Pinpoint the cell where the given text exists, returning its [X, Y] midpoint coordinate. 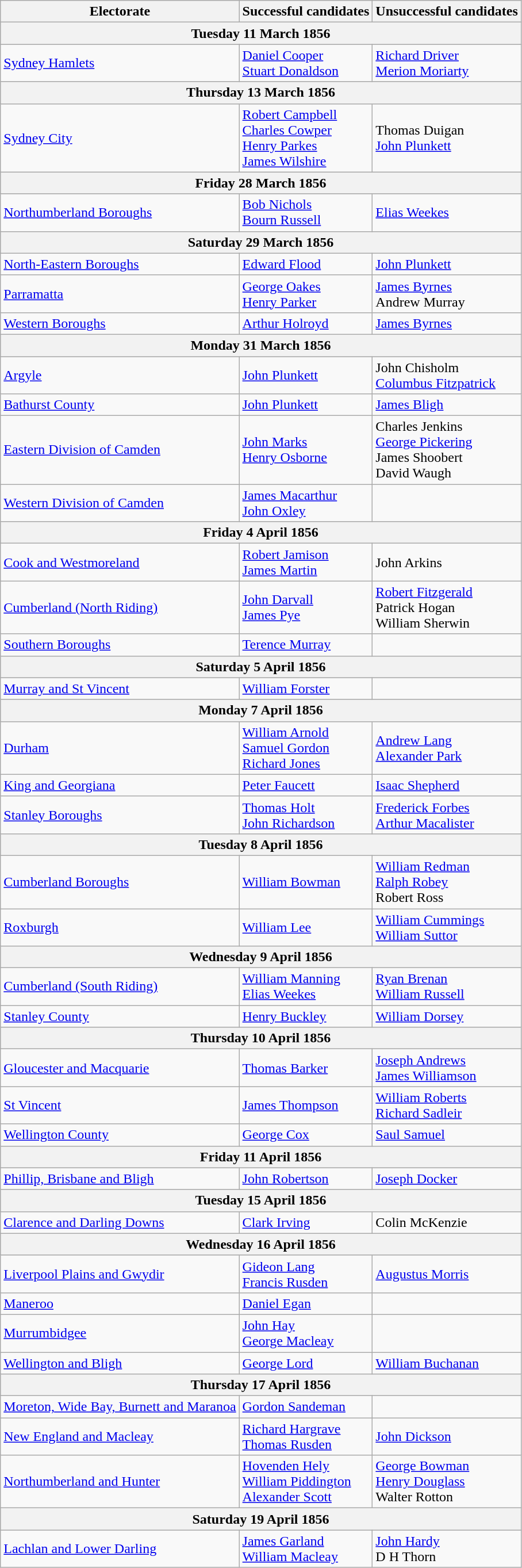
Robert Campbell Charles Cowper Henry Parkes James Wilshire [306, 138]
James Garland William Macleay [306, 1548]
Saturday 19 April 1856 [261, 1519]
Saul Samuel [447, 1135]
Northumberland and Hunter [120, 1482]
Joseph Andrews James Williamson [447, 1068]
William Cummings William Suttor [447, 927]
James Macarthur John Oxley [306, 503]
Henry Buckley [306, 1016]
Cumberland Boroughs [120, 882]
Augustus Morris [447, 1273]
Parramatta [120, 293]
Robert Jamison James Martin [306, 563]
Clark Irving [306, 1222]
Bob Nichols Bourn Russell [306, 213]
Edward Flood [306, 264]
Sydney City [120, 138]
Elias Weekes [447, 213]
Roxburgh [120, 927]
Daniel Egan [306, 1303]
Saturday 29 March 1856 [261, 242]
William Dorsey [447, 1016]
George Bowman Henry Douglass Walter Rotton [447, 1482]
Unsuccessful candidates [447, 12]
Cumberland (South Riding) [120, 987]
Murray and St Vincent [120, 689]
Terence Murray [306, 645]
Maneroo [120, 1303]
James Thompson [306, 1106]
John Dickson [447, 1437]
Thomas Duigan John Plunkett [447, 138]
Clarence and Darling Downs [120, 1222]
Liverpool Plains and Gwydir [120, 1273]
Phillip, Brisbane and Bligh [120, 1179]
Frederick Forbes Arthur Macalister [447, 814]
Saturday 5 April 1856 [261, 667]
Arthur Holroyd [306, 323]
John Darvall James Pye [306, 607]
St Vincent [120, 1106]
Thursday 17 April 1856 [261, 1385]
Gideon Lang Francis Rusden [306, 1273]
George Lord [306, 1363]
John Robertson [306, 1179]
Andrew Lang Alexander Park [447, 748]
New England and Macleay [120, 1437]
Tuesday 11 March 1856 [261, 33]
James Byrnes [447, 323]
Sydney Hamlets [120, 63]
Cumberland (North Riding) [120, 607]
William Redman Ralph Robey Robert Ross [447, 882]
William Roberts Richard Sadleir [447, 1106]
Friday 11 April 1856 [261, 1157]
William Bowman [306, 882]
William Arnold Samuel Gordon Richard Jones [306, 748]
John Hay George Macleay [306, 1333]
Tuesday 15 April 1856 [261, 1200]
James Byrnes Andrew Murray [447, 293]
Wednesday 9 April 1856 [261, 957]
Gordon Sandeman [306, 1407]
John Chisholm Columbus Fitzpatrick [447, 375]
Thursday 13 March 1856 [261, 93]
William Forster [306, 689]
Wellington County [120, 1135]
Wellington and Bligh [120, 1363]
John Hardy D H Thorn [447, 1548]
Richard Hargrave Thomas Rusden [306, 1437]
Friday 4 April 1856 [261, 533]
Successful candidates [306, 12]
Moreton, Wide Bay, Burnett and Maranoa [120, 1407]
Northumberland Boroughs [120, 213]
Wednesday 16 April 1856 [261, 1244]
Lachlan and Lower Darling [120, 1548]
Eastern Division of Camden [120, 450]
Gloucester and Macquarie [120, 1068]
Colin McKenzie [447, 1222]
William Lee [306, 927]
Daniel Cooper Stuart Donaldson [306, 63]
Thursday 10 April 1856 [261, 1038]
Southern Boroughs [120, 645]
Peter Faucett [306, 785]
King and Georgiana [120, 785]
Thomas Holt John Richardson [306, 814]
Hovenden Hely William Piddington Alexander Scott [306, 1482]
Stanley Boroughs [120, 814]
Thomas Barker [306, 1068]
North-Eastern Boroughs [120, 264]
Murrumbidgee [120, 1333]
William Manning Elias Weekes [306, 987]
Argyle [120, 375]
Western Boroughs [120, 323]
John Arkins [447, 563]
Monday 31 March 1856 [261, 345]
Richard Driver Merion Moriarty [447, 63]
Robert Fitzgerald Patrick Hogan William Sherwin [447, 607]
Tuesday 8 April 1856 [261, 844]
Stanley County [120, 1016]
William Buchanan [447, 1363]
Joseph Docker [447, 1179]
Monday 7 April 1856 [261, 710]
George Oakes Henry Parker [306, 293]
Ryan Brenan William Russell [447, 987]
Cook and Westmoreland [120, 563]
Charles Jenkins George Pickering James Shoobert David Waugh [447, 450]
Friday 28 March 1856 [261, 183]
Isaac Shepherd [447, 785]
Western Division of Camden [120, 503]
Durham [120, 748]
James Bligh [447, 405]
Electorate [120, 12]
John Marks Henry Osborne [306, 450]
Bathurst County [120, 405]
George Cox [306, 1135]
